Scan for the cell matching the given text and deliver its [X, Y] coordinate at center. 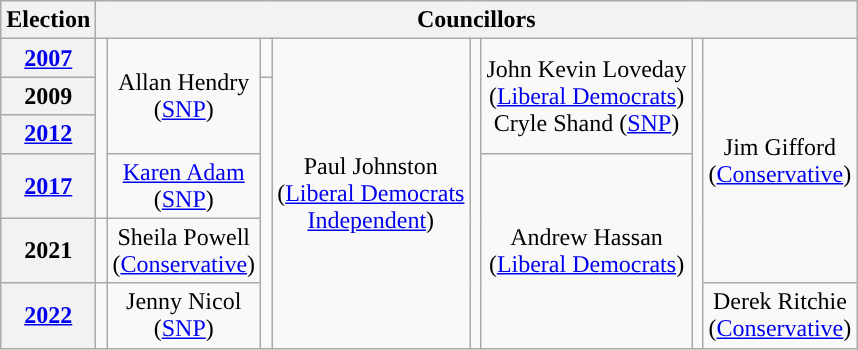
2021 [48, 250]
2012 [48, 134]
2007 [48, 58]
Andrew Hassan(Liberal Democrats) [586, 250]
2009 [48, 96]
Paul Johnston(Liberal DemocratsIndependent) [371, 194]
Karen Adam(SNP) [184, 186]
Allan Hendry(SNP) [184, 96]
Election [48, 20]
2022 [48, 316]
Jim Gifford(Conservative) [780, 161]
Councillors [476, 20]
2017 [48, 186]
Sheila Powell(Conservative) [184, 250]
Jenny Nicol(SNP) [184, 316]
John Kevin Loveday(Liberal Democrats)Cryle Shand (SNP) [586, 96]
Derek Ritchie(Conservative) [780, 316]
